Capture the cell that displays the provided text and extract its (x, y) central coordinate. 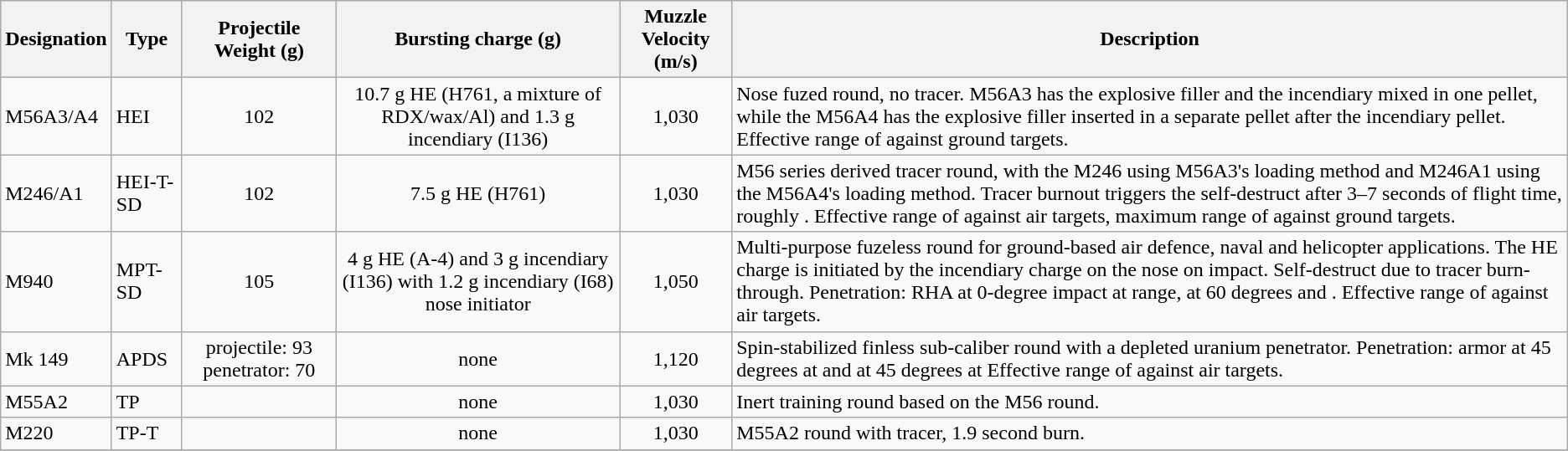
7.5 g HE (H761) (478, 193)
M246/A1 (56, 193)
M55A2 (56, 402)
APDS (147, 358)
Description (1150, 39)
M940 (56, 281)
HEI-T-SD (147, 193)
TP (147, 402)
M56A3/A4 (56, 116)
Mk 149 (56, 358)
Bursting charge (g) (478, 39)
Designation (56, 39)
HEI (147, 116)
1,050 (676, 281)
Projectile Weight (g) (260, 39)
105 (260, 281)
TP-T (147, 433)
M55A2 round with tracer, 1.9 second burn. (1150, 433)
Type (147, 39)
Inert training round based on the M56 round. (1150, 402)
Muzzle Velocity (m/s) (676, 39)
projectile: 93 penetrator: 70 (260, 358)
M220 (56, 433)
10.7 g HE (H761, a mixture of RDX/wax/Al) and 1.3 g incendiary (I136) (478, 116)
MPT-SD (147, 281)
4 g HE (A-4) and 3 g incendiary (I136) with 1.2 g incendiary (I68) nose initiator (478, 281)
1,120 (676, 358)
